Detect which cell encompasses the target text, then output its (X, Y) center coordinate. 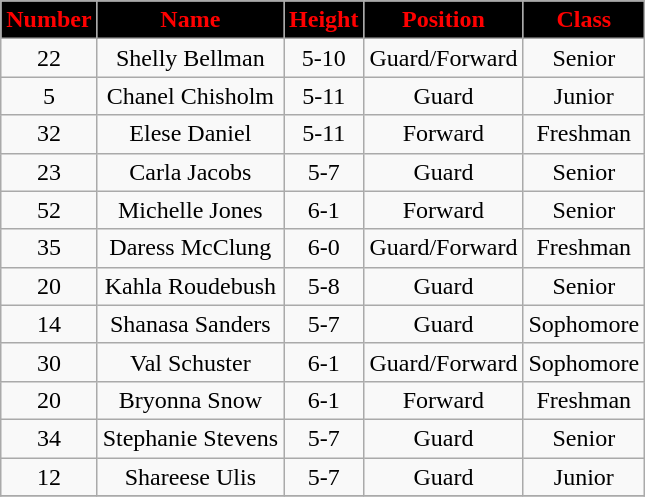
Height (324, 20)
22 (49, 58)
Number (49, 20)
Shelly Bellman (190, 58)
14 (49, 324)
30 (49, 362)
Stephanie Stevens (190, 438)
35 (49, 248)
Shanasa Sanders (190, 324)
12 (49, 477)
Name (190, 20)
5 (49, 96)
Shareese Ulis (190, 477)
Daress McClung (190, 248)
Elese Daniel (190, 134)
Val Schuster (190, 362)
5-8 (324, 286)
23 (49, 172)
Kahla Roudebush (190, 286)
34 (49, 438)
52 (49, 210)
Position (444, 20)
Chanel Chisholm (190, 96)
32 (49, 134)
Michelle Jones (190, 210)
6-0 (324, 248)
Carla Jacobs (190, 172)
Class (584, 20)
5-10 (324, 58)
Bryonna Snow (190, 400)
